Find where the given text appears and provide that cell's center as [X, Y] coordinate. 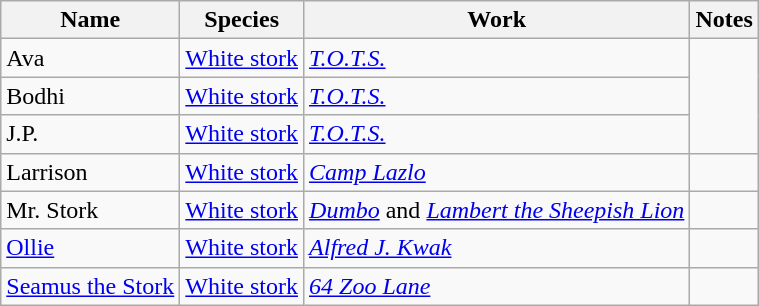
Alfred J. Kwak [497, 248]
Larrison [90, 172]
Bodhi [90, 96]
Ava [90, 58]
Dumbo and Lambert the Sheepish Lion [497, 210]
Work [497, 20]
J.P. [90, 134]
Notes [724, 20]
Camp Lazlo [497, 172]
Species [242, 20]
Name [90, 20]
Seamus the Stork [90, 286]
64 Zoo Lane [497, 286]
Ollie [90, 248]
Mr. Stork [90, 210]
